Determine the [x, y] coordinate at the center of the cell enclosing the given text.  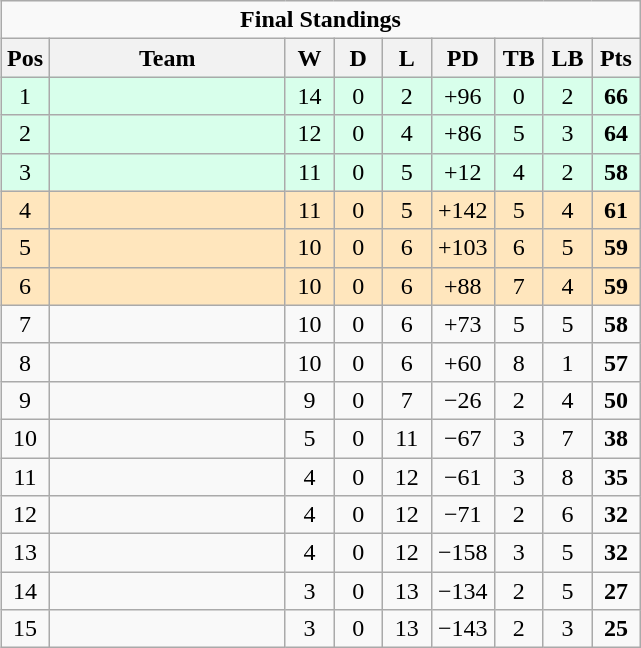
TB [520, 58]
+12 [463, 172]
+103 [463, 248]
50 [616, 400]
38 [616, 438]
+73 [463, 324]
Pts [616, 58]
15 [26, 629]
61 [616, 210]
W [310, 58]
64 [616, 134]
−134 [463, 591]
+142 [463, 210]
+86 [463, 134]
Final Standings [321, 20]
−67 [463, 438]
−61 [463, 477]
+88 [463, 286]
L [406, 58]
57 [616, 362]
27 [616, 591]
+96 [463, 96]
−71 [463, 515]
Team [167, 58]
+60 [463, 362]
−143 [463, 629]
−158 [463, 553]
Pos [26, 58]
66 [616, 96]
LB [568, 58]
−26 [463, 400]
D [358, 58]
25 [616, 629]
PD [463, 58]
35 [616, 477]
